Capture the cell that displays the provided text and extract its (X, Y) central coordinate. 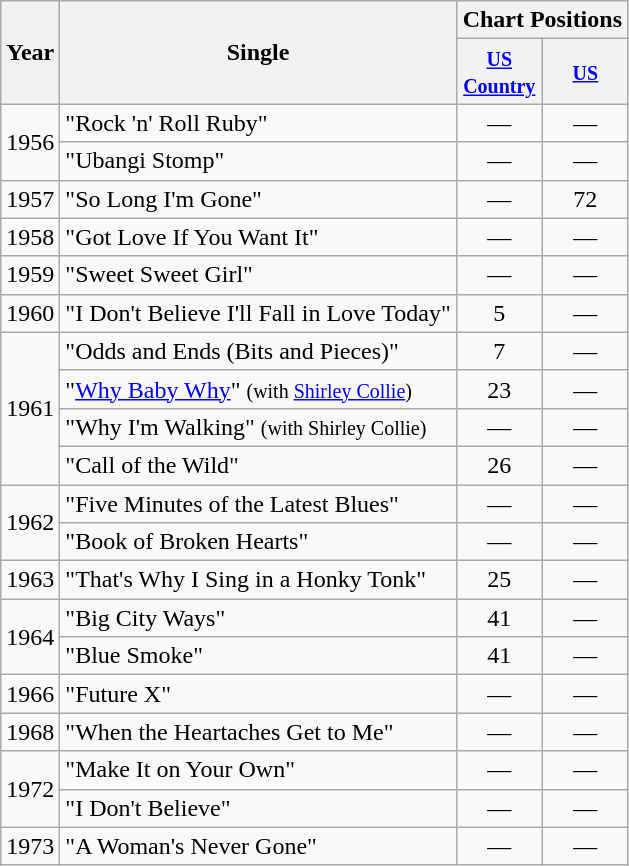
US (585, 72)
1958 (30, 237)
1959 (30, 275)
"A Woman's Never Gone" (258, 846)
72 (585, 199)
5 (499, 313)
US Country (499, 72)
23 (499, 389)
1960 (30, 313)
"So Long I'm Gone" (258, 199)
"Make It on Your Own" (258, 770)
1963 (30, 580)
Chart Positions (542, 20)
"I Don't Believe I'll Fall in Love Today" (258, 313)
7 (499, 351)
"Future X" (258, 694)
1962 (30, 522)
"That's Why I Sing in a Honky Tonk" (258, 580)
"Odds and Ends (Bits and Pieces)" (258, 351)
1973 (30, 846)
25 (499, 580)
"Sweet Sweet Girl" (258, 275)
1968 (30, 732)
"When the Heartaches Get to Me" (258, 732)
"Five Minutes of the Latest Blues" (258, 503)
"Rock 'n' Roll Ruby" (258, 123)
Single (258, 52)
"Why I'm Walking" (with Shirley Collie) (258, 427)
"Got Love If You Want It" (258, 237)
1956 (30, 142)
"Call of the Wild" (258, 465)
"Book of Broken Hearts" (258, 542)
"I Don't Believe" (258, 808)
1961 (30, 408)
1957 (30, 199)
"Blue Smoke" (258, 656)
Year (30, 52)
1972 (30, 789)
26 (499, 465)
"Big City Ways" (258, 618)
1964 (30, 637)
1966 (30, 694)
"Why Baby Why" (with Shirley Collie) (258, 389)
"Ubangi Stomp" (258, 161)
